Return the (x, y) coordinate for the center point of the cell that contains the specified text.  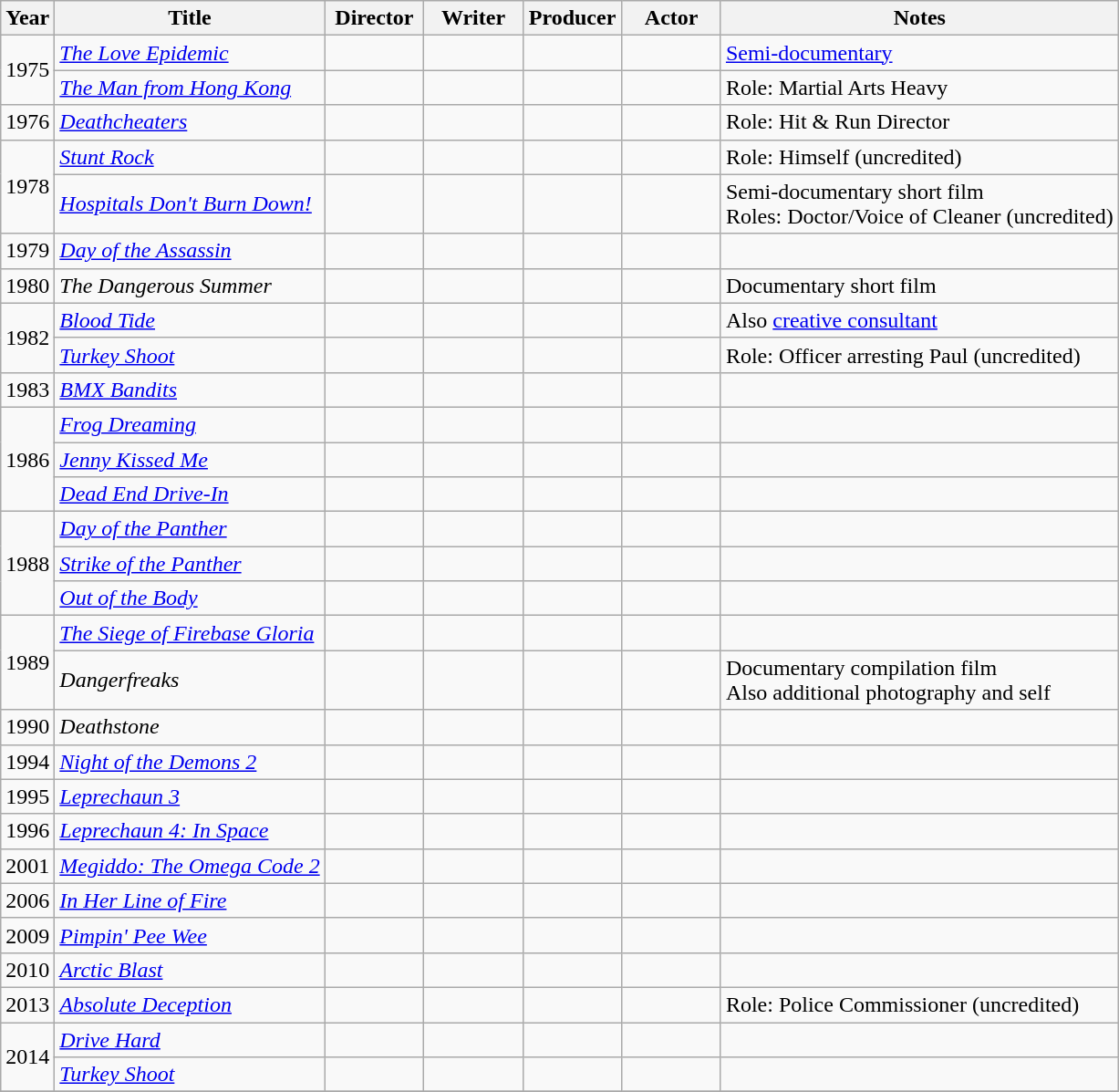
1995 (27, 796)
1996 (27, 831)
The Love Epidemic (190, 53)
2009 (27, 935)
1975 (27, 70)
Leprechaun 3 (190, 796)
Title (190, 18)
1989 (27, 662)
Director (374, 18)
Day of the Panther (190, 529)
Out of the Body (190, 598)
Dangerfreaks (190, 681)
Semi-documentary short filmRoles: Doctor/Voice of Cleaner (uncredited) (919, 204)
Producer (573, 18)
The Dangerous Summer (190, 286)
1976 (27, 122)
1979 (27, 251)
Hospitals Don't Burn Down! (190, 204)
Deathcheaters (190, 122)
Role: Police Commissioner (uncredited) (919, 1004)
Role: Hit & Run Director (919, 122)
In Her Line of Fire (190, 900)
2010 (27, 970)
Pimpin' Pee Wee (190, 935)
The Man from Hong Kong (190, 88)
Dead End Drive-In (190, 494)
1990 (27, 727)
Semi-documentary (919, 53)
Blood Tide (190, 320)
Role: Officer arresting Paul (uncredited) (919, 355)
Actor (671, 18)
The Siege of Firebase Gloria (190, 633)
1978 (27, 186)
Year (27, 18)
2014 (27, 1056)
Also creative consultant (919, 320)
1982 (27, 338)
Stunt Rock (190, 157)
Deathstone (190, 727)
Role: Martial Arts Heavy (919, 88)
1983 (27, 390)
Jenny Kissed Me (190, 459)
Documentary short film (919, 286)
Documentary compilation filmAlso additional photography and self (919, 681)
Night of the Demons 2 (190, 762)
Notes (919, 18)
1994 (27, 762)
Role: Himself (uncredited) (919, 157)
1980 (27, 286)
Megiddo: The Omega Code 2 (190, 866)
2001 (27, 866)
BMX Bandits (190, 390)
Frog Dreaming (190, 424)
Absolute Deception (190, 1004)
Drive Hard (190, 1039)
Day of the Assassin (190, 251)
Writer (474, 18)
1986 (27, 459)
Arctic Blast (190, 970)
2013 (27, 1004)
1988 (27, 564)
Strike of the Panther (190, 564)
2006 (27, 900)
Leprechaun 4: In Space (190, 831)
